Determine the (x, y) coordinate at the center of the cell enclosing the given text.  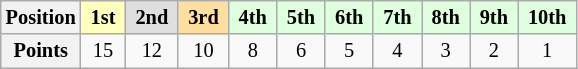
9th (494, 17)
3rd (203, 17)
5th (301, 17)
2 (494, 51)
2nd (152, 17)
6 (301, 51)
15 (104, 51)
4 (397, 51)
10 (203, 51)
Points (41, 51)
1st (104, 17)
7th (397, 17)
5 (349, 51)
12 (152, 51)
8 (253, 51)
4th (253, 17)
3 (446, 51)
6th (349, 17)
Position (41, 17)
1 (547, 51)
10th (547, 17)
8th (446, 17)
